Return [x, y] of the center of cell containing provided text 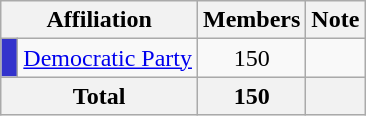
Democratic Party [108, 58]
Affiliation [100, 20]
Members [251, 20]
Total [100, 96]
Note [336, 20]
